Search for the cell housing the specified text and yield its (x, y) center coordinate. 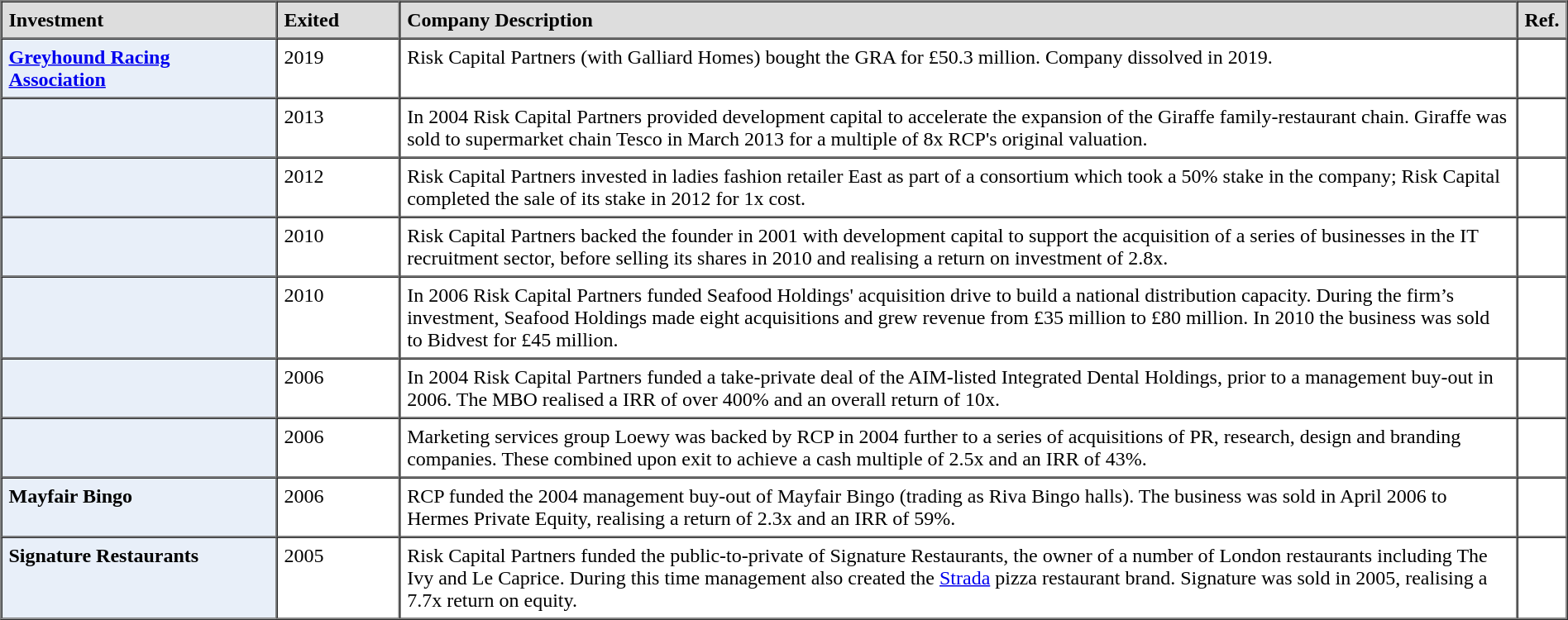
Signature Restaurants (139, 579)
Ref. (1542, 20)
Greyhound Racing Association (139, 68)
Exited (337, 20)
2012 (337, 187)
Investment (139, 20)
2019 (337, 68)
2005 (337, 579)
Risk Capital Partners (with Galliard Homes) bought the GRA for £50.3 million. Company dissolved in 2019. (958, 68)
Company Description (958, 20)
2013 (337, 127)
Mayfair Bingo (139, 508)
